Find where the given text appears and provide that cell's center as (x, y) coordinate. 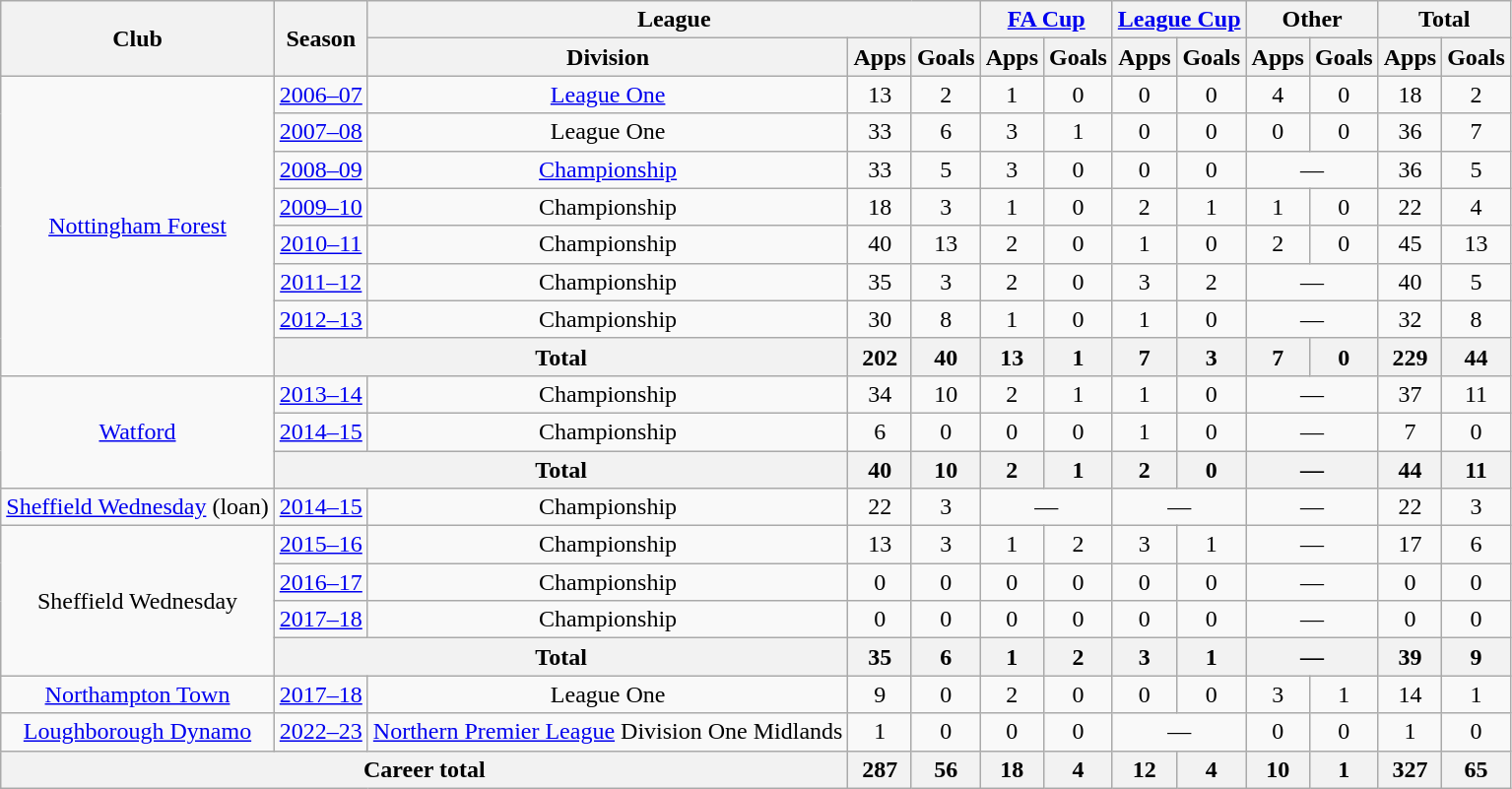
65 (1477, 769)
2009–10 (321, 207)
2010–11 (321, 244)
12 (1145, 769)
Other (1312, 20)
Season (321, 38)
14 (1410, 694)
17 (1410, 545)
229 (1410, 357)
2022–23 (321, 732)
Club (138, 38)
2011–12 (321, 282)
2013–14 (321, 394)
32 (1410, 319)
45 (1410, 244)
39 (1410, 657)
League Cup (1179, 20)
Sheffield Wednesday (loan) (138, 507)
Loughborough Dynamo (138, 732)
FA Cup (1046, 20)
202 (880, 357)
287 (880, 769)
Division (608, 57)
2007–08 (321, 132)
Watford (138, 431)
2015–16 (321, 545)
Sheffield Wednesday (138, 601)
2012–13 (321, 319)
327 (1410, 769)
Northern Premier League Division One Midlands (608, 732)
37 (1410, 394)
League (674, 20)
Career total (425, 769)
Northampton Town (138, 694)
2008–09 (321, 169)
34 (880, 394)
Nottingham Forest (138, 226)
2016–17 (321, 582)
2006–07 (321, 95)
30 (880, 319)
56 (946, 769)
